Output the [X, Y] coordinate of the center of the cell containing the given text.  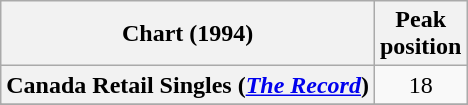
Chart (1994) [188, 34]
18 [420, 85]
Canada Retail Singles (The Record) [188, 85]
Peakposition [420, 34]
